Search for the cell housing the specified text and yield its (X, Y) center coordinate. 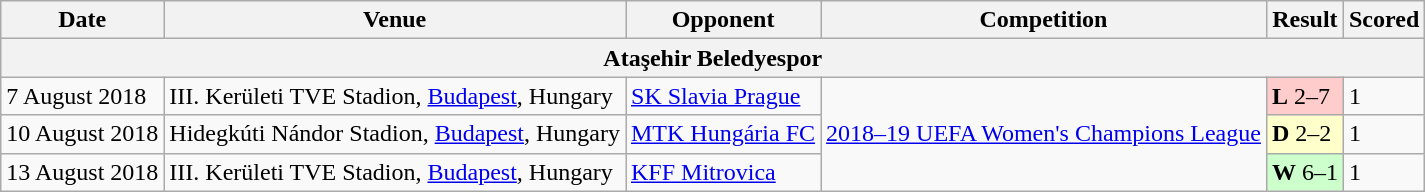
Result (1304, 20)
SK Slavia Prague (724, 96)
2018–19 UEFA Women's Champions League (1044, 134)
D 2–2 (1304, 134)
13 August 2018 (82, 172)
Ataşehir Beledyespor (713, 58)
Venue (395, 20)
W 6–1 (1304, 172)
KFF Mitrovica (724, 172)
Date (82, 20)
MTK Hungária FC (724, 134)
10 August 2018 (82, 134)
Hidegkúti Nándor Stadion, Budapest, Hungary (395, 134)
Opponent (724, 20)
Scored (1384, 20)
7 August 2018 (82, 96)
L 2–7 (1304, 96)
Competition (1044, 20)
